Output the (x, y) coordinate of the center of the cell containing the given text.  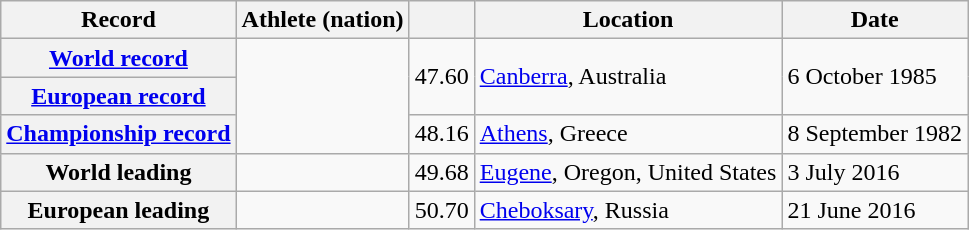
Date (875, 20)
Eugene, Oregon, United States (628, 172)
Cheboksary, Russia (628, 210)
Athens, Greece (628, 134)
Championship record (118, 134)
21 June 2016 (875, 210)
World leading (118, 172)
49.68 (442, 172)
Athlete (nation) (322, 20)
6 October 1985 (875, 77)
European leading (118, 210)
Location (628, 20)
3 July 2016 (875, 172)
Record (118, 20)
50.70 (442, 210)
8 September 1982 (875, 134)
World record (118, 58)
48.16 (442, 134)
47.60 (442, 77)
Canberra, Australia (628, 77)
European record (118, 96)
